Pinpoint the cell where the given text exists, returning its [X, Y] midpoint coordinate. 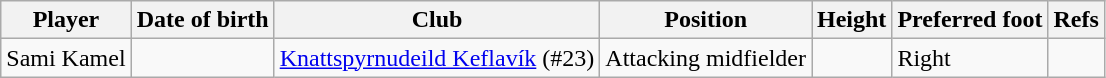
Club [437, 20]
Player [66, 20]
Attacking midfielder [706, 58]
Position [706, 20]
Sami Kamel [66, 58]
Date of birth [202, 20]
Refs [1076, 20]
Right [970, 58]
Knattspyrnudeild Keflavík (#23) [437, 58]
Preferred foot [970, 20]
Height [852, 20]
